Return (x, y) of the center of cell containing provided text 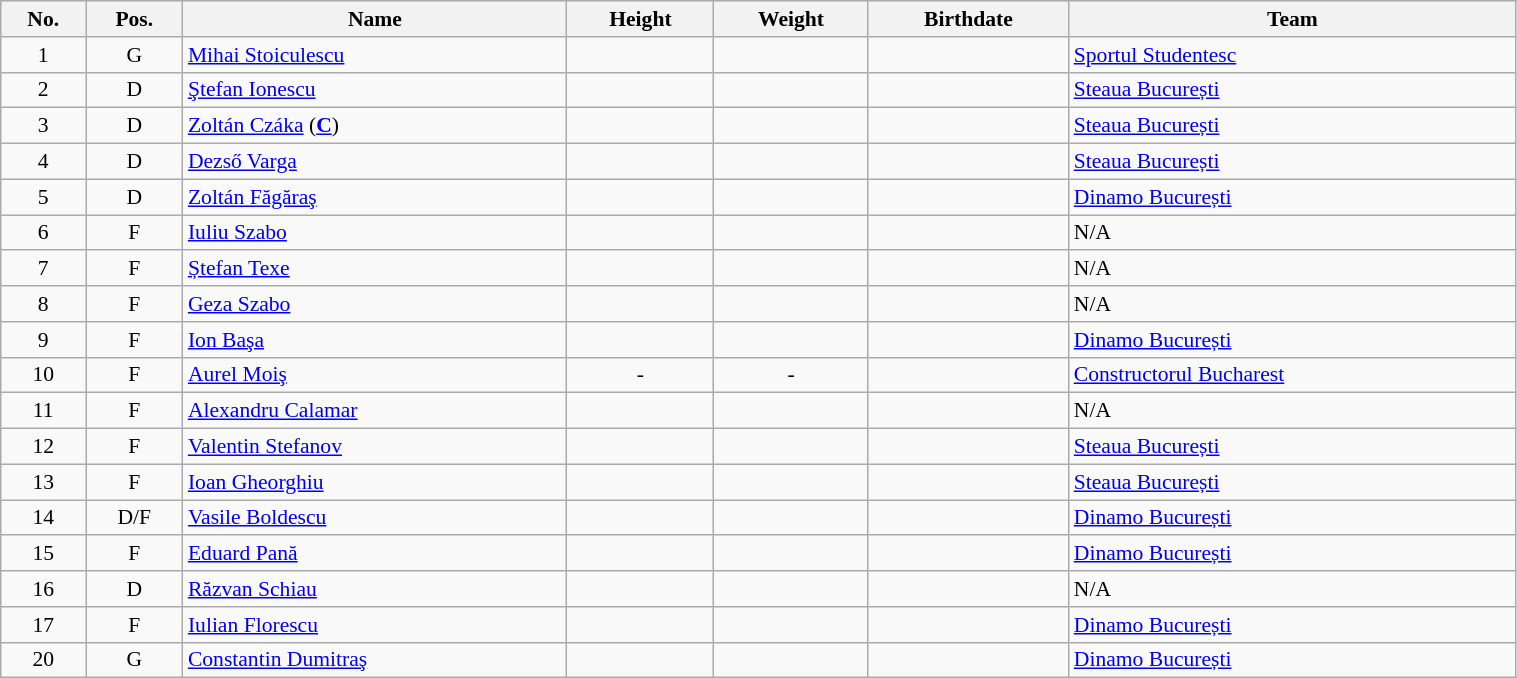
Constructorul Bucharest (1292, 375)
12 (44, 447)
20 (44, 660)
Mihai Stoiculescu (375, 55)
Ştefan Ionescu (375, 90)
Ioan Gheorghiu (375, 482)
Dezső Varga (375, 162)
14 (44, 518)
6 (44, 233)
Sportul Studentesc (1292, 55)
Constantin Dumitraş (375, 660)
Zoltán Făgăraş (375, 197)
Valentin Stefanov (375, 447)
5 (44, 197)
11 (44, 411)
7 (44, 269)
Alexandru Calamar (375, 411)
2 (44, 90)
Eduard Pană (375, 554)
Team (1292, 19)
Height (640, 19)
Iuliu Szabo (375, 233)
D/F (134, 518)
Iulian Florescu (375, 625)
Name (375, 19)
Zoltán Czáka (C) (375, 126)
9 (44, 340)
Weight (791, 19)
Aurel Moiş (375, 375)
1 (44, 55)
4 (44, 162)
Pos. (134, 19)
Birthdate (968, 19)
No. (44, 19)
8 (44, 304)
Geza Szabo (375, 304)
Vasile Boldescu (375, 518)
Ion Başa (375, 340)
3 (44, 126)
10 (44, 375)
17 (44, 625)
13 (44, 482)
Răzvan Schiau (375, 589)
Ștefan Texe (375, 269)
15 (44, 554)
16 (44, 589)
